Capture the cell that displays the provided text and extract its [X, Y] central coordinate. 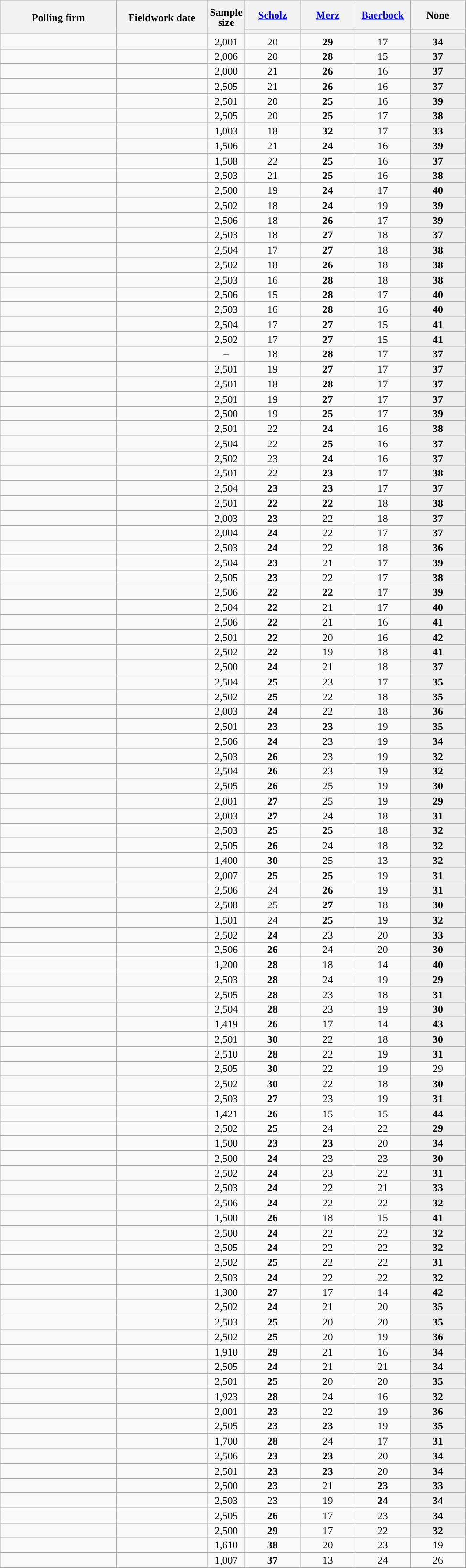
Samplesize [226, 17]
2,510 [226, 1054]
1,003 [226, 131]
1,610 [226, 1545]
1,700 [226, 1441]
Polling firm [58, 17]
1,506 [226, 145]
Fieldwork date [162, 17]
1,910 [226, 1352]
1,419 [226, 1025]
43 [437, 1025]
1,200 [226, 964]
Scholz [273, 15]
2,006 [226, 56]
1,923 [226, 1397]
2,508 [226, 905]
1,300 [226, 1292]
1,400 [226, 860]
1,508 [226, 161]
Merz [327, 15]
1,007 [226, 1560]
1,421 [226, 1114]
2,007 [226, 875]
44 [437, 1114]
– [226, 354]
1,501 [226, 920]
Baerbock [383, 15]
2,000 [226, 72]
2,004 [226, 533]
None [437, 15]
